Find where the given text appears and provide that cell's center as (x, y) coordinate. 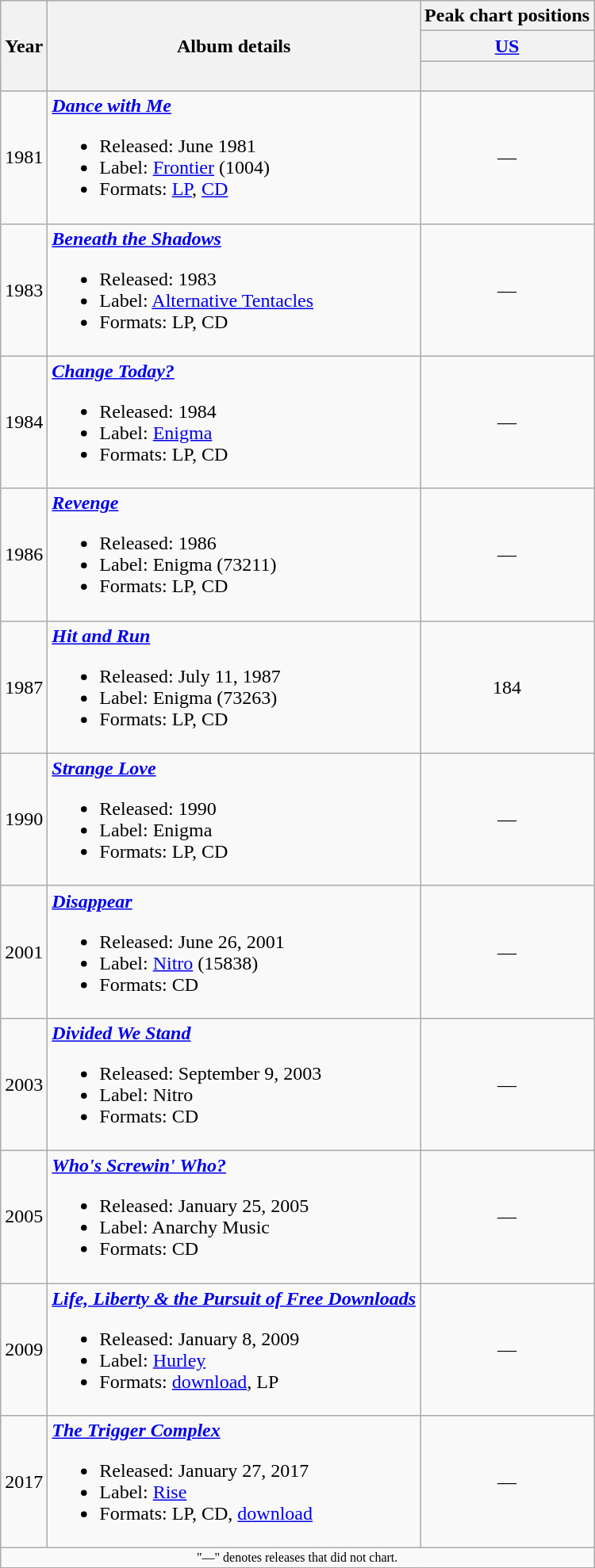
Life, Liberty & the Pursuit of Free DownloadsReleased: January 8, 2009Label: HurleyFormats: download, LP (234, 1349)
The Trigger ComplexReleased: January 27, 2017Label: RiseFormats: LP, CD, download (234, 1482)
2001 (24, 951)
1986 (24, 555)
Strange LoveReleased: 1990Label: EnigmaFormats: LP, CD (234, 820)
1984 (24, 422)
Who's Screwin' Who?Released: January 25, 2005Label: Anarchy MusicFormats: CD (234, 1216)
US (508, 46)
2005 (24, 1216)
1990 (24, 820)
Beneath the ShadowsReleased: 1983Label: Alternative TentaclesFormats: LP, CD (234, 290)
"—" denotes releases that did not chart. (297, 1558)
Divided We StandReleased: September 9, 2003Label: NitroFormats: CD (234, 1084)
2003 (24, 1084)
2009 (24, 1349)
Year (24, 46)
1983 (24, 290)
Hit and RunReleased: July 11, 1987Label: Enigma (73263)Formats: LP, CD (234, 686)
Dance with MeReleased: June 1981Label: Frontier (1004)Formats: LP, CD (234, 157)
DisappearReleased: June 26, 2001Label: Nitro (15838)Formats: CD (234, 951)
2017 (24, 1482)
Album details (234, 46)
Peak chart positions (508, 16)
184 (508, 686)
1981 (24, 157)
Change Today?Released: 1984Label: EnigmaFormats: LP, CD (234, 422)
RevengeReleased: 1986Label: Enigma (73211)Formats: LP, CD (234, 555)
1987 (24, 686)
